Identify which cell holds the provided text, then report its [X, Y] central coordinate. 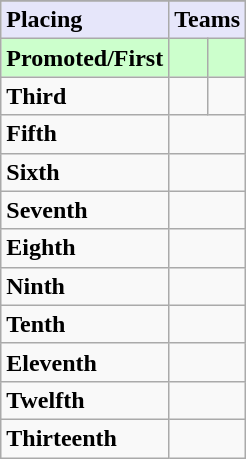
Placing [85, 20]
Sixth [85, 172]
Seventh [85, 210]
Third [85, 96]
Tenth [85, 324]
Eighth [85, 248]
Twelfth [85, 400]
Eleventh [85, 362]
Thirteenth [85, 438]
Teams [208, 20]
Ninth [85, 286]
Promoted/First [85, 58]
Fifth [85, 134]
